Search for the cell housing the specified text and yield its (X, Y) center coordinate. 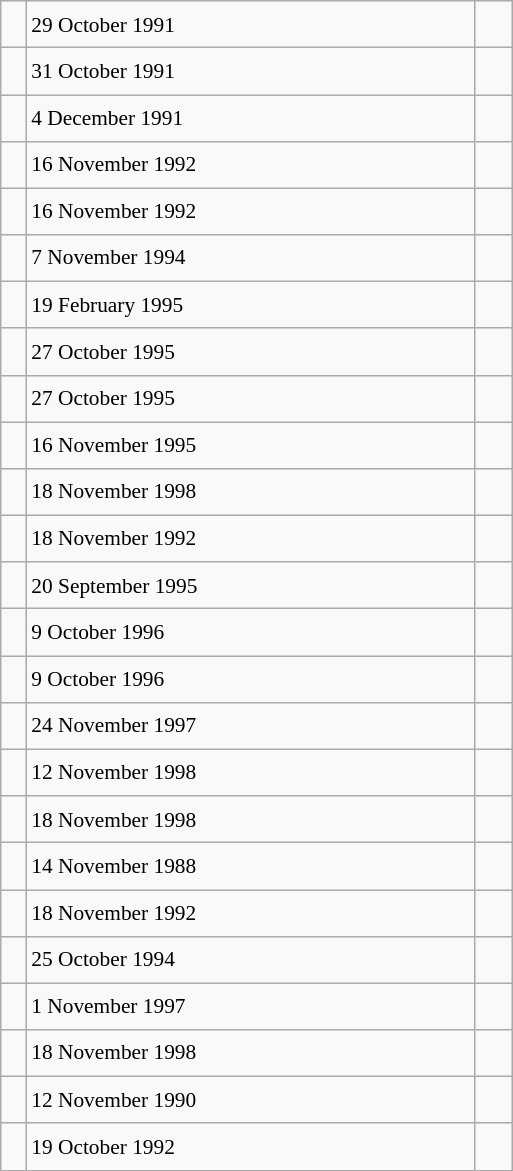
12 November 1990 (250, 1100)
24 November 1997 (250, 726)
1 November 1997 (250, 1006)
19 February 1995 (250, 306)
29 October 1991 (250, 24)
31 October 1991 (250, 72)
12 November 1998 (250, 772)
4 December 1991 (250, 118)
19 October 1992 (250, 1146)
16 November 1995 (250, 446)
20 September 1995 (250, 586)
25 October 1994 (250, 960)
14 November 1988 (250, 866)
7 November 1994 (250, 258)
